Find where the given text appears and provide that cell's center as [x, y] coordinate. 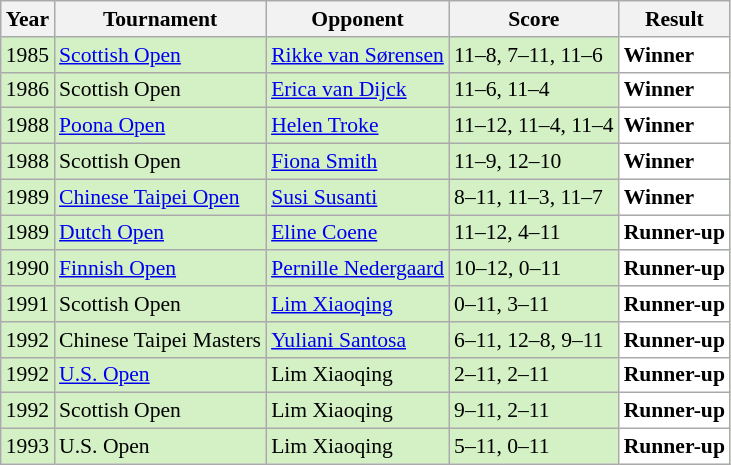
11–6, 11–4 [534, 90]
10–12, 0–11 [534, 269]
Opponent [358, 19]
Dutch Open [160, 233]
5–11, 0–11 [534, 447]
1993 [28, 447]
Chinese Taipei Masters [160, 340]
Poona Open [160, 126]
0–11, 3–11 [534, 304]
Tournament [160, 19]
1990 [28, 269]
11–8, 7–11, 11–6 [534, 55]
Finnish Open [160, 269]
11–9, 12–10 [534, 162]
Eline Coene [358, 233]
Score [534, 19]
1986 [28, 90]
1991 [28, 304]
11–12, 11–4, 11–4 [534, 126]
Rikke van Sørensen [358, 55]
Pernille Nedergaard [358, 269]
9–11, 2–11 [534, 411]
Chinese Taipei Open [160, 197]
Yuliani Santosa [358, 340]
Year [28, 19]
Susi Susanti [358, 197]
8–11, 11–3, 11–7 [534, 197]
Result [674, 19]
1985 [28, 55]
Helen Troke [358, 126]
6–11, 12–8, 9–11 [534, 340]
11–12, 4–11 [534, 233]
2–11, 2–11 [534, 375]
Fiona Smith [358, 162]
Erica van Dijck [358, 90]
